Capture the cell that displays the provided text and extract its (X, Y) central coordinate. 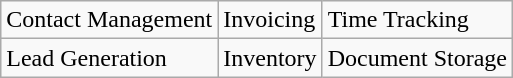
Invoicing (270, 20)
Document Storage (417, 58)
Lead Generation (110, 58)
Inventory (270, 58)
Time Tracking (417, 20)
Contact Management (110, 20)
